Scan for the cell matching the given text and deliver its (X, Y) coordinate at center. 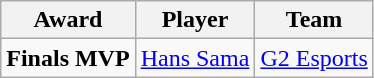
G2 Esports (314, 58)
Award (68, 20)
Finals MVP (68, 58)
Team (314, 20)
Hans Sama (195, 58)
Player (195, 20)
